Provide the [X, Y] coordinate of the cell's center where the given text is located.  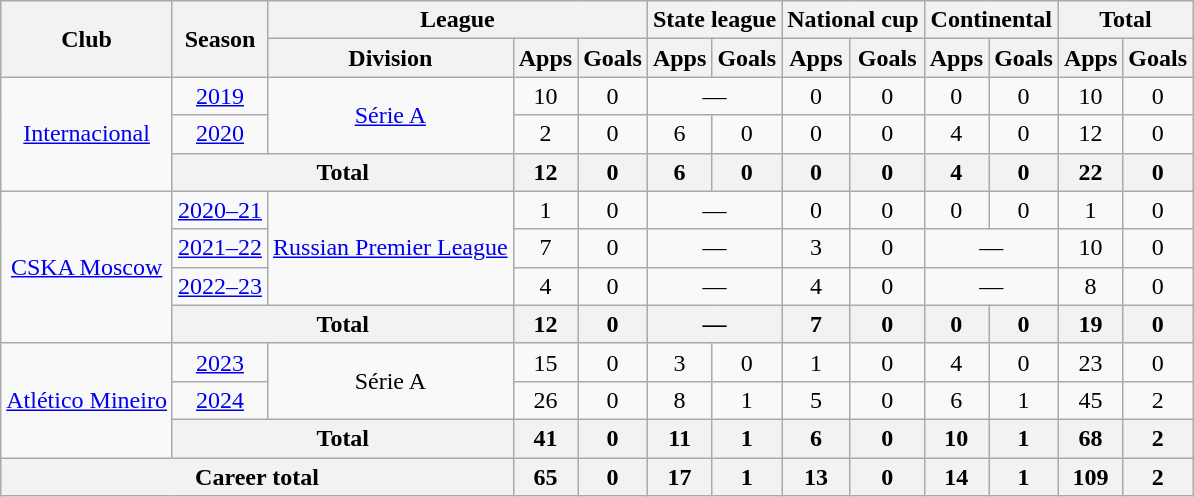
2019 [220, 96]
2022–23 [220, 286]
Club [87, 39]
Internacional [87, 134]
CSKA Moscow [87, 267]
Russian Premier League [391, 248]
68 [1090, 438]
State league [714, 20]
Career total [257, 477]
15 [545, 362]
109 [1090, 477]
45 [1090, 400]
Atlético Mineiro [87, 400]
17 [679, 477]
65 [545, 477]
2020 [220, 134]
Season [220, 39]
19 [1090, 324]
13 [816, 477]
41 [545, 438]
5 [816, 400]
2020–21 [220, 210]
14 [956, 477]
2024 [220, 400]
2023 [220, 362]
National cup [853, 20]
22 [1090, 172]
Division [391, 58]
League [458, 20]
Continental [991, 20]
2021–22 [220, 248]
11 [679, 438]
26 [545, 400]
23 [1090, 362]
